Output the (x, y) coordinate of the center of the cell containing the given text.  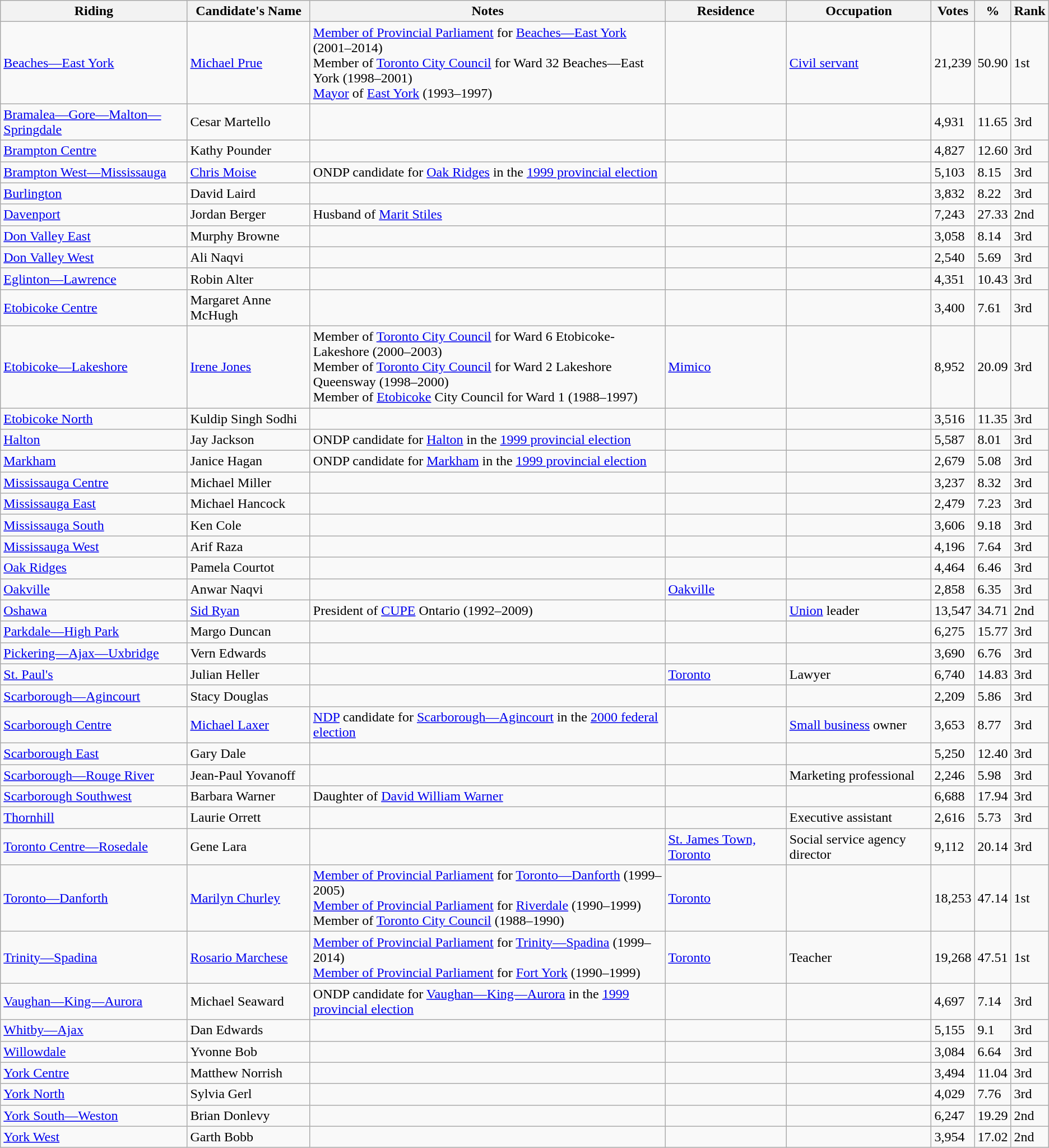
Matthew Norrish (249, 1073)
8.77 (993, 724)
Sylvia Gerl (249, 1094)
18,253 (953, 898)
Vern Edwards (249, 653)
8,952 (953, 367)
Gary Dale (249, 753)
Mimico (726, 367)
Gene Lara (249, 846)
3,653 (953, 724)
4,931 (953, 122)
Member of Provincial Parliament for Trinity—Spadina (1999–2014) Member of Provincial Parliament for Fort York (1990–1999) (488, 957)
8.14 (993, 236)
Barbara Warner (249, 797)
Mississauga West (94, 547)
NDP candidate for Scarborough—Agincourt in the 2000 federal election (488, 724)
14.83 (993, 674)
Halton (94, 440)
Scarborough Southwest (94, 797)
Jean-Paul Yovanoff (249, 775)
Teacher (858, 957)
ONDP candidate for Markham in the 1999 provincial election (488, 461)
3,606 (953, 525)
Laurie Orrett (249, 818)
20.09 (993, 367)
Ali Naqvi (249, 257)
19,268 (953, 957)
Rosario Marchese (249, 957)
Chris Moise (249, 172)
3,832 (953, 193)
Michael Laxer (249, 724)
Candidate's Name (249, 11)
Yvonne Bob (249, 1052)
20.14 (993, 846)
6.76 (993, 653)
Ken Cole (249, 525)
Arif Raza (249, 547)
6.35 (993, 589)
5.98 (993, 775)
Thornhill (94, 818)
3,690 (953, 653)
% (993, 11)
8.01 (993, 440)
3,400 (953, 307)
Markham (94, 461)
19.29 (993, 1115)
St. Paul's (94, 674)
11.65 (993, 122)
5.08 (993, 461)
Willowdale (94, 1052)
Mississauga South (94, 525)
Cesar Martello (249, 122)
Etobicoke North (94, 419)
4,464 (953, 568)
3,237 (953, 483)
Husband of Marit Stiles (488, 215)
York West (94, 1137)
David Laird (249, 193)
6,688 (953, 797)
Brian Donlevy (249, 1115)
17.94 (993, 797)
Pamela Courtot (249, 568)
Sid Ryan (249, 610)
4,351 (953, 279)
Garth Bobb (249, 1137)
Brampton Centre (94, 151)
5.73 (993, 818)
7,243 (953, 215)
7.23 (993, 504)
Residence (726, 11)
Anwar Naqvi (249, 589)
47.51 (993, 957)
11.35 (993, 419)
Davenport (94, 215)
11.04 (993, 1073)
Etobicoke Centre (94, 307)
Toronto Centre—Rosedale (94, 846)
5.69 (993, 257)
Scarborough East (94, 753)
9.18 (993, 525)
Small business owner (858, 724)
Mississauga East (94, 504)
5.86 (993, 696)
8.15 (993, 172)
Marilyn Churley (249, 898)
50.90 (993, 63)
Don Valley East (94, 236)
2,209 (953, 696)
21,239 (953, 63)
Don Valley West (94, 257)
Vaughan—King—Aurora (94, 1001)
5,103 (953, 172)
Julian Heller (249, 674)
12.40 (993, 753)
Michael Prue (249, 63)
Michael Hancock (249, 504)
Lawyer (858, 674)
ONDP candidate for Oak Ridges in the 1999 provincial election (488, 172)
Union leader (858, 610)
27.33 (993, 215)
Daughter of David William Warner (488, 797)
Executive assistant (858, 818)
ONDP candidate for Halton in the 1999 provincial election (488, 440)
Rank (1030, 11)
7.14 (993, 1001)
2,679 (953, 461)
Riding (94, 11)
5,250 (953, 753)
8.32 (993, 483)
York Centre (94, 1073)
Scarborough—Rouge River (94, 775)
13,547 (953, 610)
Irene Jones (249, 367)
Kathy Pounder (249, 151)
Michael Seaward (249, 1001)
Parkdale—High Park (94, 632)
6.64 (993, 1052)
2,246 (953, 775)
Michael Miller (249, 483)
34.71 (993, 610)
President of CUPE Ontario (1992–2009) (488, 610)
6,740 (953, 674)
7.61 (993, 307)
ONDP candidate for Vaughan—King—Aurora in the 1999 provincial election (488, 1001)
Brampton West—Mississauga (94, 172)
Whitby—Ajax (94, 1030)
9,112 (953, 846)
2,540 (953, 257)
Scarborough Centre (94, 724)
Bramalea—Gore—Malton—Springdale (94, 122)
Burlington (94, 193)
Votes (953, 11)
Etobicoke—Lakeshore (94, 367)
Jordan Berger (249, 215)
17.02 (993, 1137)
Kuldip Singh Sodhi (249, 419)
Social service agency director (858, 846)
4,196 (953, 547)
4,827 (953, 151)
10.43 (993, 279)
3,954 (953, 1137)
5,155 (953, 1030)
7.76 (993, 1094)
Jay Jackson (249, 440)
Murphy Browne (249, 236)
Beaches—East York (94, 63)
8.22 (993, 193)
6,247 (953, 1115)
Janice Hagan (249, 461)
Stacy Douglas (249, 696)
Civil servant (858, 63)
6,275 (953, 632)
Oak Ridges (94, 568)
Eglinton—Lawrence (94, 279)
47.14 (993, 898)
2,616 (953, 818)
York South—Weston (94, 1115)
4,029 (953, 1094)
3,058 (953, 236)
Dan Edwards (249, 1030)
3,516 (953, 419)
St. James Town, Toronto (726, 846)
Robin Alter (249, 279)
York North (94, 1094)
7.64 (993, 547)
Marketing professional (858, 775)
Pickering—Ajax—Uxbridge (94, 653)
Scarborough—Agincourt (94, 696)
Occupation (858, 11)
Margaret Anne McHugh (249, 307)
9.1 (993, 1030)
Mississauga Centre (94, 483)
3,084 (953, 1052)
12.60 (993, 151)
2,858 (953, 589)
5,587 (953, 440)
Notes (488, 11)
Toronto—Danforth (94, 898)
Oshawa (94, 610)
6.46 (993, 568)
15.77 (993, 632)
Margo Duncan (249, 632)
4,697 (953, 1001)
2,479 (953, 504)
3,494 (953, 1073)
Trinity—Spadina (94, 957)
